Scan for the cell matching the given text and deliver its [x, y] coordinate at center. 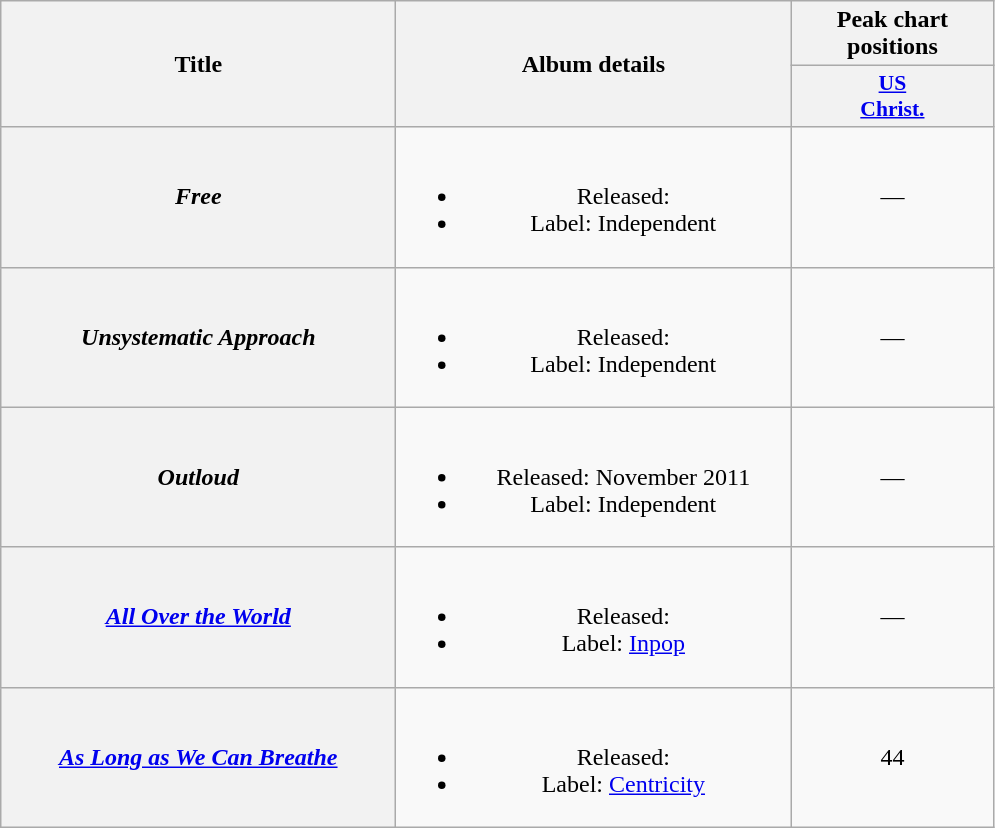
Unsystematic Approach [198, 337]
44 [892, 757]
As Long as We Can Breathe [198, 757]
Outloud [198, 477]
Free [198, 197]
Released: Label: Inpop [594, 617]
Released: Label: Centricity [594, 757]
Peak chart positions [892, 34]
Released: November 2011Label: Independent [594, 477]
USChrist. [892, 96]
Album details [594, 64]
Title [198, 64]
All Over the World [198, 617]
